Determine the (X, Y) coordinate at the center of the cell enclosing the given text.  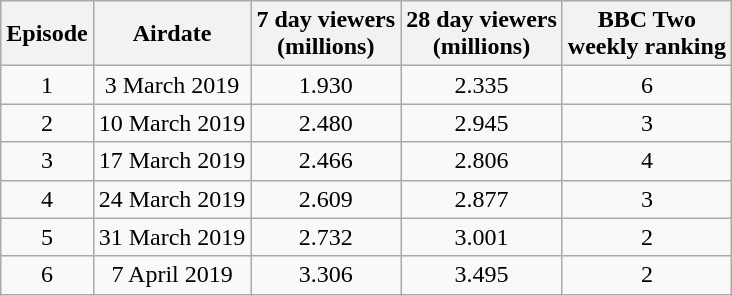
Episode (47, 34)
BBC Twoweekly ranking (646, 34)
2.480 (326, 123)
17 March 2019 (172, 161)
2.732 (326, 237)
5 (47, 237)
3.001 (482, 237)
Airdate (172, 34)
2.466 (326, 161)
1 (47, 85)
3.306 (326, 275)
10 March 2019 (172, 123)
3.495 (482, 275)
2.945 (482, 123)
28 day viewers(millions) (482, 34)
2.877 (482, 199)
2.335 (482, 85)
3 March 2019 (172, 85)
2.806 (482, 161)
1.930 (326, 85)
24 March 2019 (172, 199)
7 April 2019 (172, 275)
7 day viewers(millions) (326, 34)
2.609 (326, 199)
31 March 2019 (172, 237)
